Identify which cell holds the provided text, then report its (x, y) central coordinate. 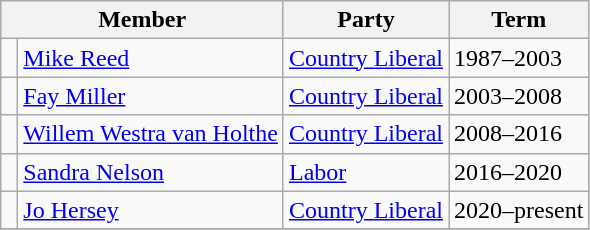
2008–2016 (518, 134)
2020–present (518, 210)
Party (366, 20)
Sandra Nelson (151, 172)
Labor (366, 172)
2003–2008 (518, 96)
Fay Miller (151, 96)
2016–2020 (518, 172)
Member (142, 20)
Willem Westra van Holthe (151, 134)
Jo Hersey (151, 210)
Mike Reed (151, 58)
1987–2003 (518, 58)
Term (518, 20)
